For the text-containing cell, return its midpoint in (X, Y) coordinate format. 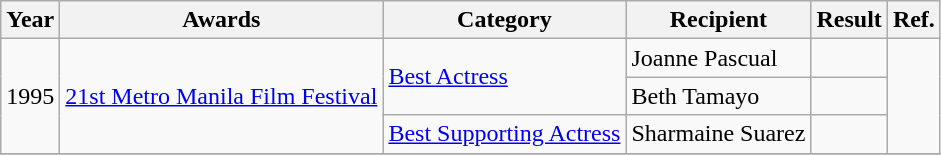
Sharmaine Suarez (718, 134)
Best Supporting Actress (504, 134)
Recipient (718, 20)
1995 (30, 96)
Category (504, 20)
Year (30, 20)
21st Metro Manila Film Festival (222, 96)
Awards (222, 20)
Beth Tamayo (718, 96)
Joanne Pascual (718, 58)
Ref. (914, 20)
Best Actress (504, 77)
Result (849, 20)
